Output the [x, y] coordinate of the center of the cell containing the given text.  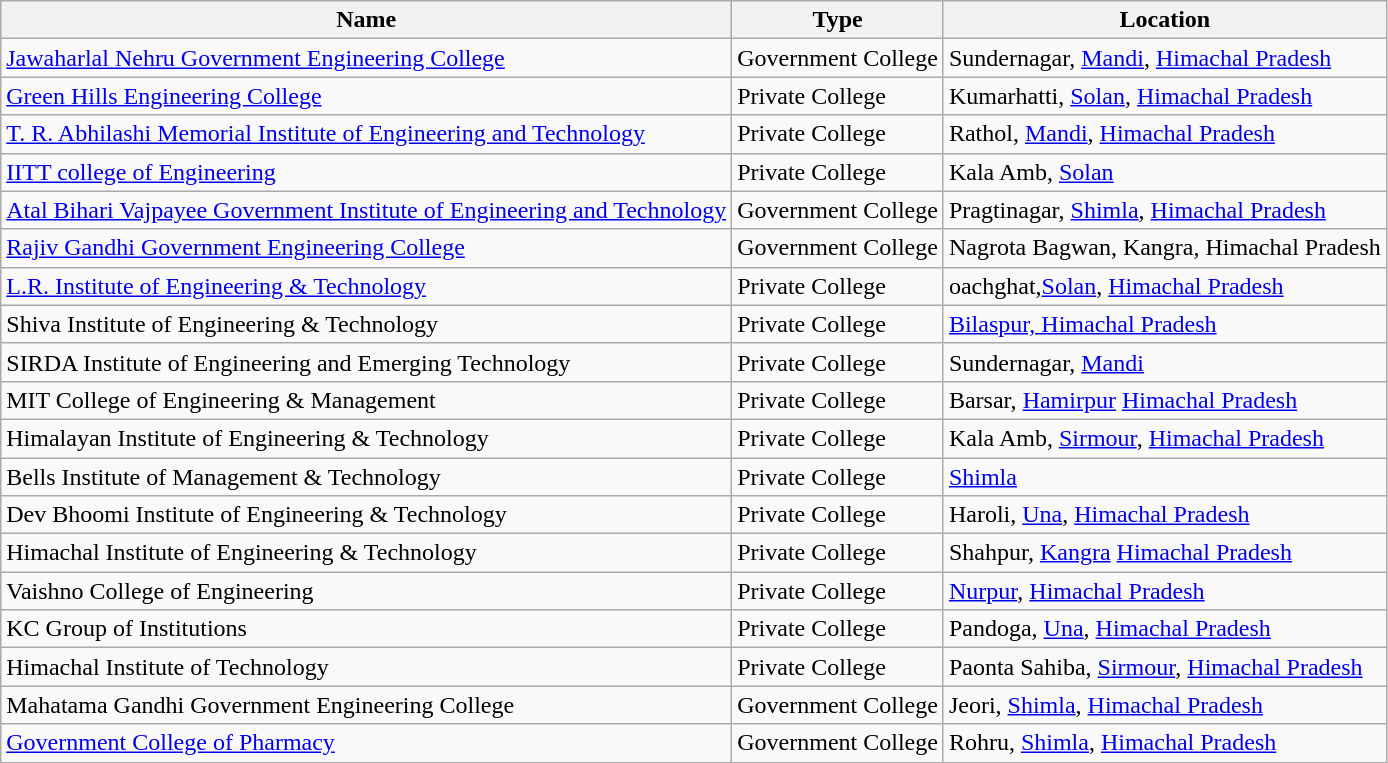
Atal Bihari Vajpayee Government Institute of Engineering and Technology [366, 210]
Government College of Pharmacy [366, 743]
Himachal Institute of Engineering & Technology [366, 553]
Kumarhatti, Solan, Himachal Pradesh [1164, 96]
oachghat,Solan, Himachal Pradesh [1164, 286]
Paonta Sahiba, Sirmour, Himachal Pradesh [1164, 667]
Rajiv Gandhi Government Engineering College [366, 248]
IITT college of Engineering [366, 172]
Shahpur, Kangra Himachal Pradesh [1164, 553]
Sundernagar, Mandi [1164, 362]
Mahatama Gandhi Government Engineering College [366, 705]
Haroli, Una, Himachal Pradesh [1164, 515]
MIT College of Engineering & Management [366, 400]
Jeori, Shimla, Himachal Pradesh [1164, 705]
Sundernagar, Mandi, Himachal Pradesh [1164, 58]
Himachal Institute of Technology [366, 667]
KC Group of Institutions [366, 629]
Rohru, Shimla, Himachal Pradesh [1164, 743]
L.R. Institute of Engineering & Technology [366, 286]
Name [366, 20]
Barsar, Hamirpur Himachal Pradesh [1164, 400]
Shiva Institute of Engineering & Technology [366, 324]
Pragtinagar, Shimla, Himachal Pradesh [1164, 210]
Vaishno College of Engineering [366, 591]
Kala Amb, Solan [1164, 172]
Dev Bhoomi Institute of Engineering & Technology [366, 515]
SIRDA Institute of Engineering and Emerging Technology [366, 362]
Himalayan Institute of Engineering & Technology [366, 438]
Shimla [1164, 477]
Kala Amb, Sirmour, Himachal Pradesh [1164, 438]
Rathol, Mandi, Himachal Pradesh [1164, 134]
Pandoga, Una, Himachal Pradesh [1164, 629]
Green Hills Engineering College [366, 96]
Bells Institute of Management & Technology [366, 477]
Nagrota Bagwan, Kangra, Himachal Pradesh [1164, 248]
Bilaspur, Himachal Pradesh [1164, 324]
Nurpur, Himachal Pradesh [1164, 591]
Jawaharlal Nehru Government Engineering College [366, 58]
Location [1164, 20]
Type [838, 20]
T. R. Abhilashi Memorial Institute of Engineering and Technology [366, 134]
